Detect which cell encompasses the target text, then output its (x, y) center coordinate. 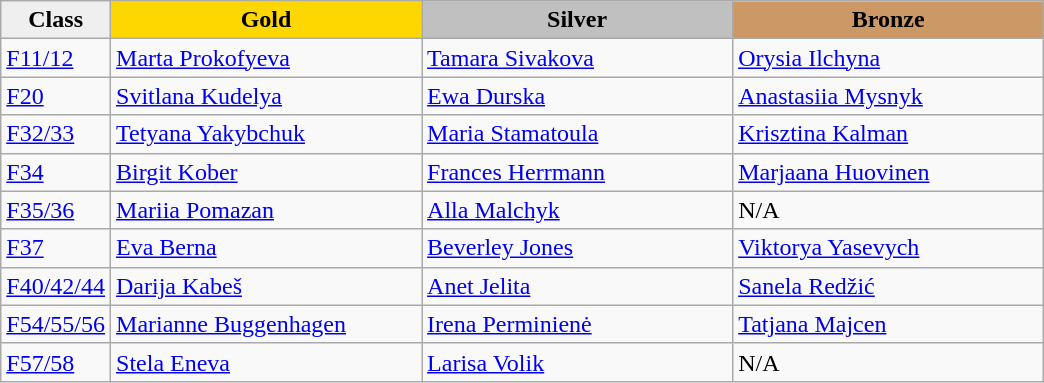
Tetyana Yakybchuk (266, 134)
Stela Eneva (266, 362)
Mariia Pomazan (266, 210)
Marjaana Huovinen (888, 172)
Eva Berna (266, 248)
Gold (266, 20)
Anastasiia Mysnyk (888, 96)
Krisztina Kalman (888, 134)
Class (56, 20)
Viktorya Yasevych (888, 248)
Anet Jelita (578, 286)
F40/42/44 (56, 286)
Ewa Durska (578, 96)
F11/12 (56, 58)
Tamara Sivakova (578, 58)
Orysia Ilchyna (888, 58)
Marta Prokofyeva (266, 58)
Alla Malchyk (578, 210)
F57/58 (56, 362)
Sanela Redžić (888, 286)
Darija Kabeš (266, 286)
F37 (56, 248)
Maria Stamatoula (578, 134)
Irena Perminienė (578, 324)
Frances Herrmann (578, 172)
F32/33 (56, 134)
F54/55/56 (56, 324)
Tatjana Majcen (888, 324)
Svitlana Kudelya (266, 96)
F35/36 (56, 210)
Silver (578, 20)
Beverley Jones (578, 248)
F34 (56, 172)
F20 (56, 96)
Marianne Buggenhagen (266, 324)
Birgit Kober (266, 172)
Bronze (888, 20)
Larisa Volik (578, 362)
